Locate the cell with the specified text and output its [X, Y] center coordinate. 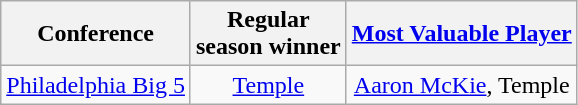
Regular season winner [268, 34]
Conference [96, 34]
Aaron McKie, Temple [462, 85]
Temple [268, 85]
Most Valuable Player [462, 34]
Philadelphia Big 5 [96, 85]
